Identify which cell holds the provided text, then report its [x, y] central coordinate. 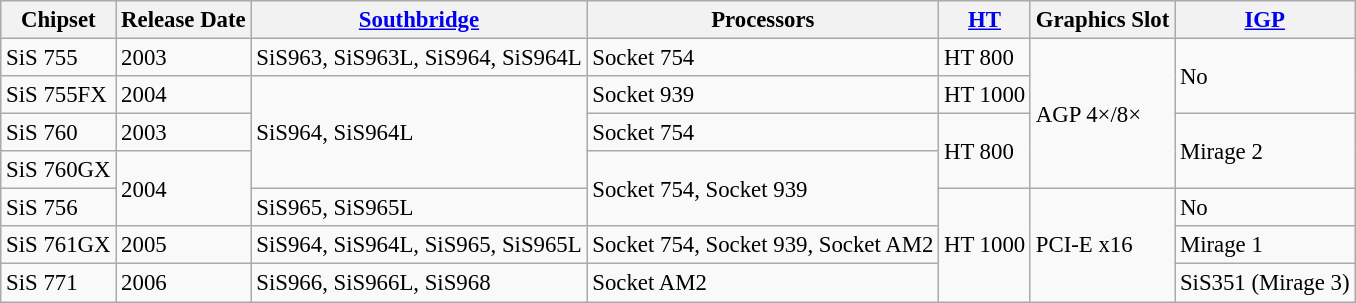
SiS966, SiS966L, SiS968 [419, 283]
Chipset [58, 20]
PCI-E x16 [1102, 246]
SiS 760 [58, 133]
SiS964, SiS964L, SiS965, SiS965L [419, 245]
SiS 756 [58, 208]
IGP [1265, 20]
HT [985, 20]
SiS351 (Mirage 3) [1265, 283]
SiS963, SiS963L, SiS964, SiS964L [419, 58]
Processors [763, 20]
Socket 939 [763, 95]
SiS 761GX [58, 245]
SiS965, SiS965L [419, 208]
AGP 4×/8× [1102, 114]
SiS 755FX [58, 95]
Southbridge [419, 20]
Socket 754, Socket 939 [763, 188]
Mirage 1 [1265, 245]
Graphics Slot [1102, 20]
SiS964, SiS964L [419, 132]
Socket AM2 [763, 283]
SiS 755 [58, 58]
SiS 771 [58, 283]
2005 [184, 245]
2006 [184, 283]
Mirage 2 [1265, 152]
Socket 754, Socket 939, Socket AM2 [763, 245]
SiS 760GX [58, 170]
Release Date [184, 20]
